Identify which cell holds the provided text, then report its (X, Y) central coordinate. 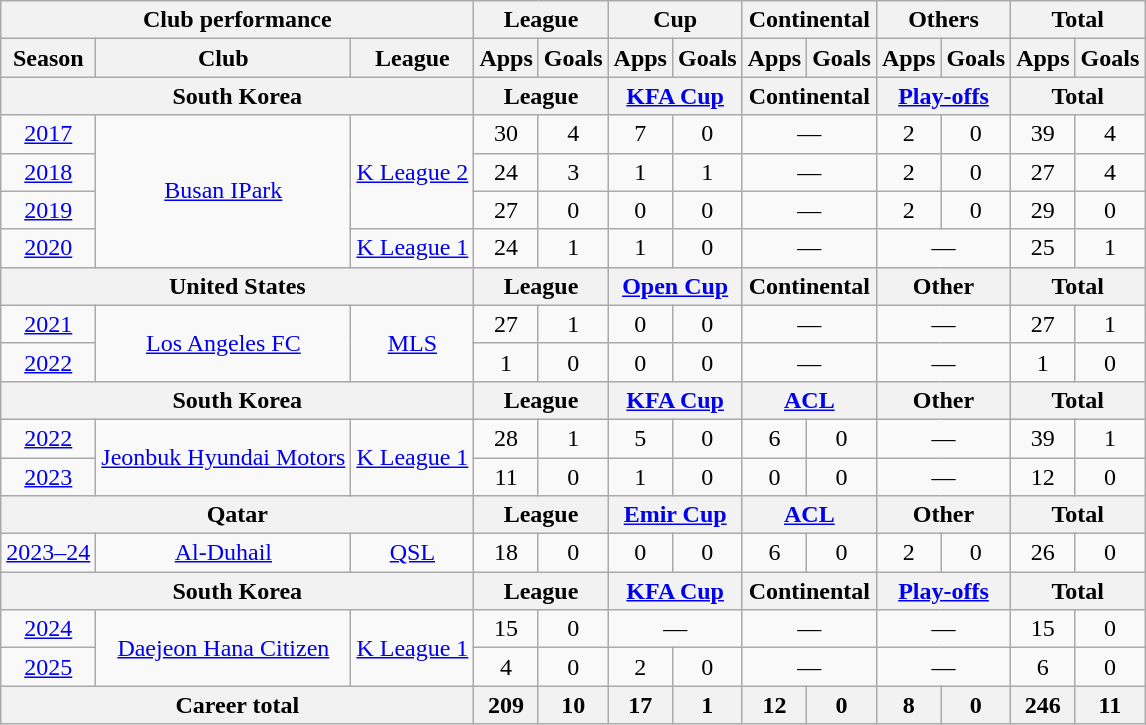
MLS (412, 343)
25 (1043, 248)
29 (1043, 210)
30 (506, 134)
Daejeon Hana Citizen (224, 648)
K League 2 (412, 172)
Club performance (238, 20)
2023 (48, 477)
2020 (48, 248)
Jeonbuk Hyundai Motors (224, 457)
Qatar (238, 515)
Al-Duhail (224, 553)
2019 (48, 210)
2023–24 (48, 553)
209 (506, 705)
Busan IPark (224, 191)
2018 (48, 172)
QSL (412, 553)
2024 (48, 629)
Career total (238, 705)
17 (640, 705)
26 (1043, 553)
Others (943, 20)
2025 (48, 667)
United States (238, 286)
Season (48, 58)
Cup (675, 20)
28 (506, 438)
5 (640, 438)
8 (908, 705)
3 (573, 172)
2021 (48, 324)
7 (640, 134)
Emir Cup (675, 515)
246 (1043, 705)
Los Angeles FC (224, 343)
2017 (48, 134)
18 (506, 553)
10 (573, 705)
Open Cup (675, 286)
Club (224, 58)
